Pinpoint the cell where the given text exists, returning its [x, y] midpoint coordinate. 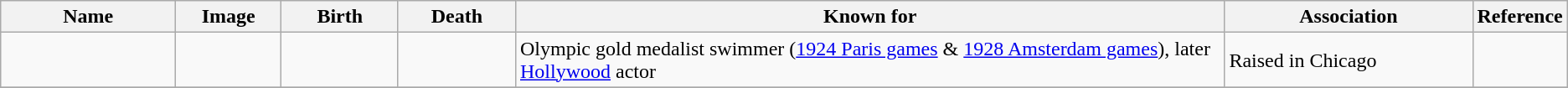
Olympic gold medalist swimmer (1924 Paris games & 1928 Amsterdam games), later Hollywood actor [869, 60]
Raised in Chicago [1349, 60]
Birth [340, 17]
Association [1349, 17]
Death [456, 17]
Reference [1519, 17]
Name [89, 17]
Image [229, 17]
Known for [869, 17]
